Output the [X, Y] coordinate of the center of the cell containing the given text.  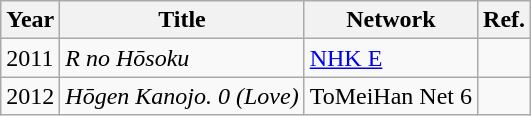
ToMeiHan Net 6 [390, 96]
NHK E [390, 58]
2012 [30, 96]
R no Hōsoku [182, 58]
Year [30, 20]
Hōgen Kanojo. 0 (Love) [182, 96]
Network [390, 20]
Title [182, 20]
2011 [30, 58]
Ref. [504, 20]
